For the text-containing cell, return its midpoint in [x, y] coordinate format. 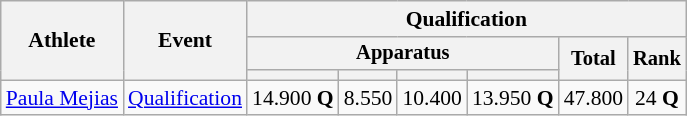
Rank [657, 58]
Paula Mejias [62, 98]
47.800 [594, 98]
24 Q [657, 98]
Total [594, 58]
14.900 Q [293, 98]
8.550 [368, 98]
Athlete [62, 40]
Apparatus [403, 54]
10.400 [432, 98]
13.950 Q [513, 98]
Event [185, 40]
